Extract the [x, y] coordinate from the center of the cell holding the provided text.  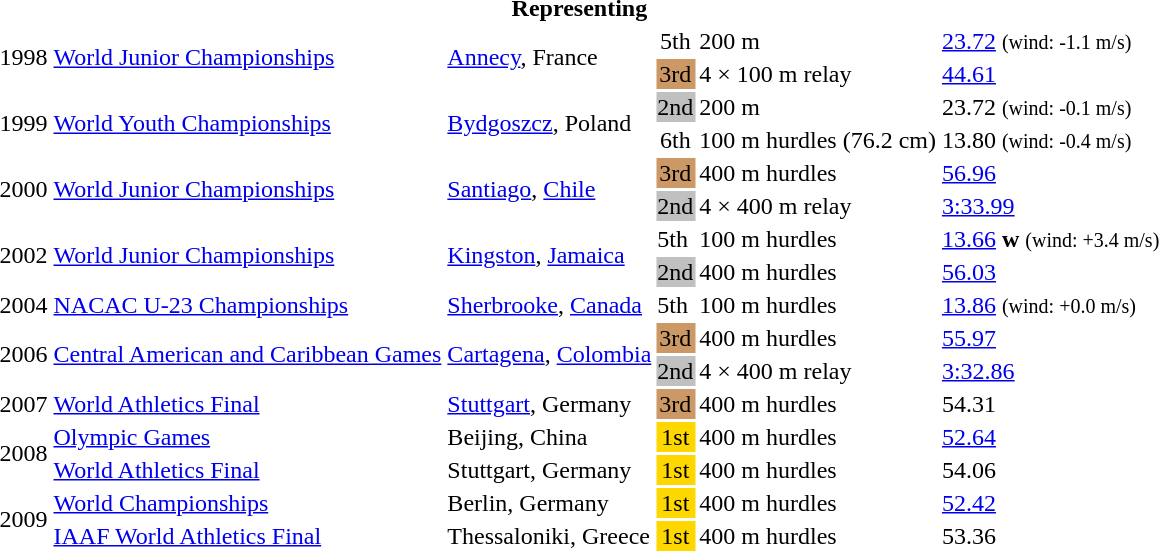
Annecy, France [550, 58]
100 m hurdles (76.2 cm) [818, 140]
IAAF World Athletics Final [248, 536]
Olympic Games [248, 437]
6th [676, 140]
World Championships [248, 503]
Thessaloniki, Greece [550, 536]
Santiago, Chile [550, 190]
Central American and Caribbean Games [248, 354]
Sherbrooke, Canada [550, 305]
Kingston, Jamaica [550, 256]
World Youth Championships [248, 124]
Bydgoszcz, Poland [550, 124]
Beijing, China [550, 437]
4 × 100 m relay [818, 74]
Berlin, Germany [550, 503]
NACAC U-23 Championships [248, 305]
Cartagena, Colombia [550, 354]
